Output the (X, Y) coordinate of the center of the cell containing the given text.  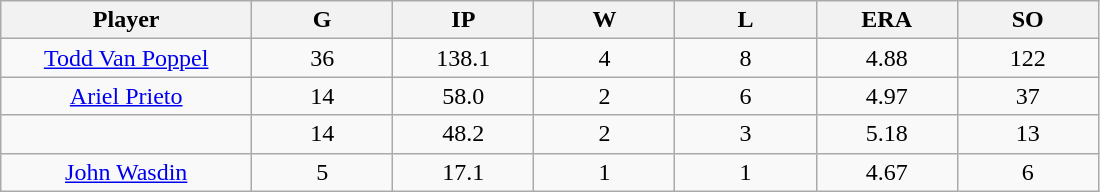
ERA (886, 20)
8 (746, 58)
IP (464, 20)
17.1 (464, 172)
37 (1028, 96)
Player (126, 20)
G (322, 20)
4.97 (886, 96)
4.88 (886, 58)
4.67 (886, 172)
Todd Van Poppel (126, 58)
Ariel Prieto (126, 96)
3 (746, 134)
36 (322, 58)
13 (1028, 134)
48.2 (464, 134)
5 (322, 172)
John Wasdin (126, 172)
138.1 (464, 58)
58.0 (464, 96)
4 (604, 58)
122 (1028, 58)
SO (1028, 20)
5.18 (886, 134)
L (746, 20)
W (604, 20)
